Return [x, y] of the center of cell containing provided text 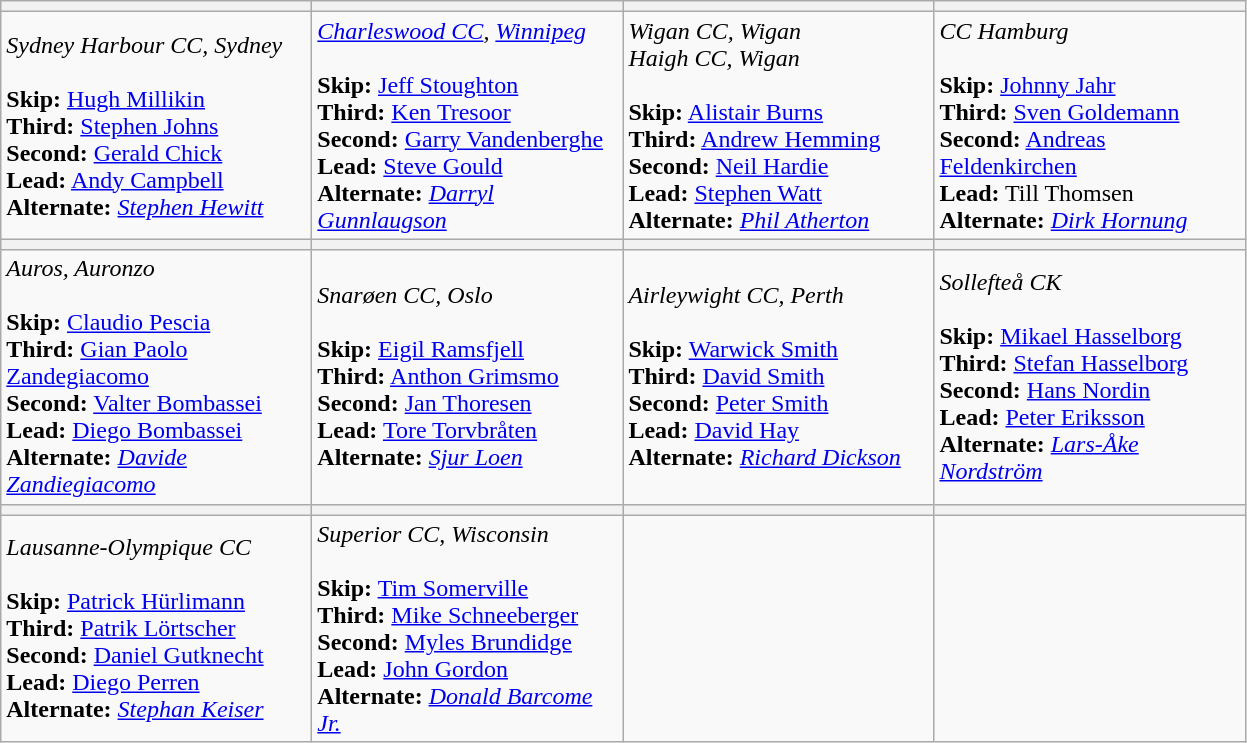
Snarøen CC, Oslo Skip: Eigil Ramsfjell Third: Anthon Grimsmo Second: Jan Thoresen Lead: Tore Torvbråten Alternate: Sjur Loen [468, 377]
Wigan CC, WiganHaigh CC, Wigan Skip: Alistair Burns Third: Andrew Hemming Second: Neil Hardie Lead: Stephen Watt Alternate: Phil Atherton [778, 126]
Charleswood CC, Winnipeg Skip: Jeff Stoughton Third: Ken Tresoor Second: Garry Vandenberghe Lead: Steve Gould Alternate: Darryl Gunnlaugson [468, 126]
Sydney Harbour CC, Sydney Skip: Hugh Millikin Third: Stephen Johns Second: Gerald Chick Lead: Andy Campbell Alternate: Stephen Hewitt [156, 126]
Airleywight CC, Perth Skip: Warwick Smith Third: David Smith Second: Peter Smith Lead: David Hay Alternate: Richard Dickson [778, 377]
Lausanne-Olympique CC Skip: Patrick Hürlimann Third: Patrik Lörtscher Second: Daniel Gutknecht Lead: Diego Perren Alternate: Stephan Keiser [156, 628]
Superior CC, Wisconsin Skip: Tim Somerville Third: Mike Schneeberger Second: Myles Brundidge Lead: John Gordon Alternate: Donald Barcome Jr. [468, 628]
Sollefteå CK Skip: Mikael Hasselborg Third: Stefan Hasselborg Second: Hans Nordin Lead: Peter Eriksson Alternate: Lars-Åke Nordström [1090, 377]
Auros, Auronzo Skip: Claudio Pescia Third: Gian Paolo Zandegiacomo Second: Valter Bombassei Lead: Diego Bombassei Alternate: Davide Zandiegiacomo [156, 377]
CC Hamburg Skip: Johnny Jahr Third: Sven Goldemann Second: Andreas Feldenkirchen Lead: Till Thomsen Alternate: Dirk Hornung [1090, 126]
